Search for the cell housing the specified text and yield its (x, y) center coordinate. 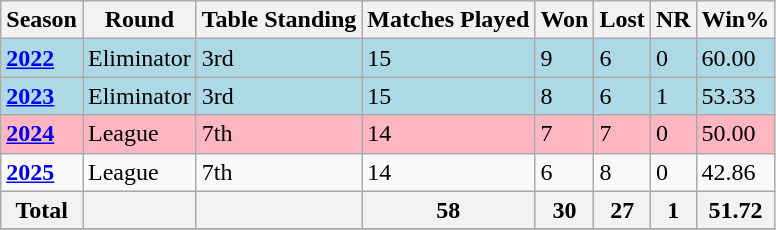
53.33 (736, 96)
2022 (42, 58)
60.00 (736, 58)
58 (448, 210)
27 (622, 210)
2023 (42, 96)
NR (673, 20)
Won (564, 20)
Matches Played (448, 20)
Round (139, 20)
50.00 (736, 134)
2025 (42, 172)
Season (42, 20)
Win% (736, 20)
Lost (622, 20)
9 (564, 58)
2024 (42, 134)
51.72 (736, 210)
Table Standing (279, 20)
42.86 (736, 172)
30 (564, 210)
Total (42, 210)
